Locate the cell with the specified text and output its [X, Y] center coordinate. 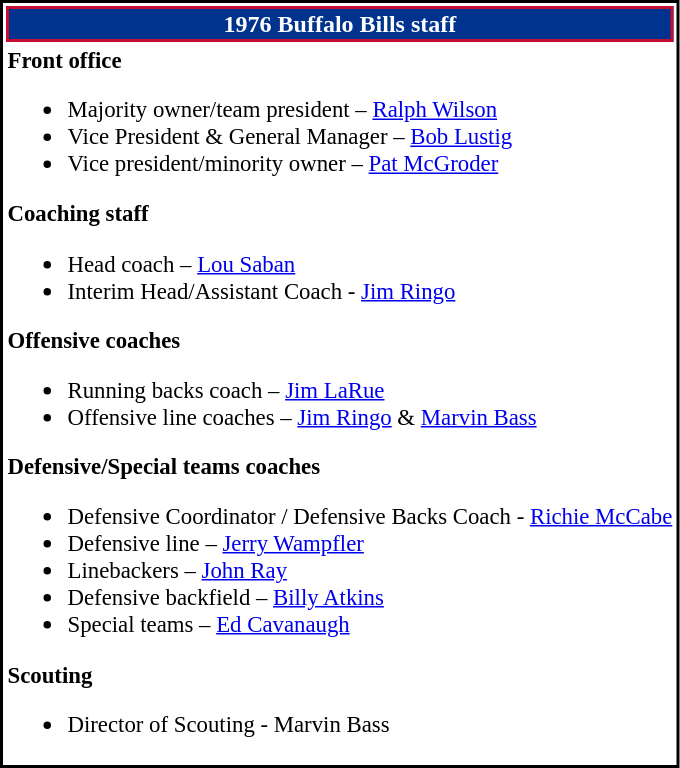
1976 Buffalo Bills staff [340, 24]
